Pinpoint the cell where the given text exists, returning its [X, Y] midpoint coordinate. 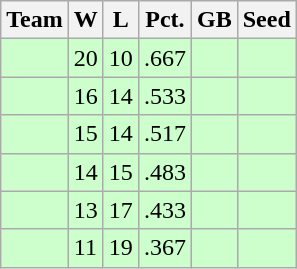
.433 [164, 210]
20 [86, 58]
10 [120, 58]
.533 [164, 96]
17 [120, 210]
Seed [266, 20]
19 [120, 248]
13 [86, 210]
.367 [164, 248]
.517 [164, 134]
.483 [164, 172]
Pct. [164, 20]
Team [35, 20]
W [86, 20]
GB [214, 20]
.667 [164, 58]
L [120, 20]
16 [86, 96]
11 [86, 248]
